Return [x, y] of the center of cell containing provided text 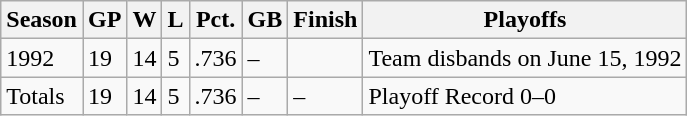
Playoffs [525, 20]
Totals [42, 96]
L [176, 20]
W [144, 20]
GB [265, 20]
Team disbands on June 15, 1992 [525, 58]
Playoff Record 0–0 [525, 96]
1992 [42, 58]
Season [42, 20]
Finish [326, 20]
GP [104, 20]
Pct. [216, 20]
